Find where the given text appears and provide that cell's center as (x, y) coordinate. 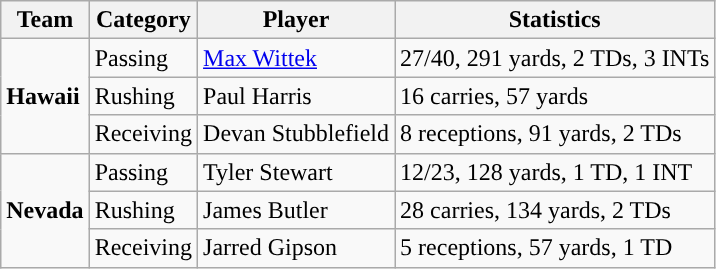
Max Wittek (296, 58)
12/23, 128 yards, 1 TD, 1 INT (555, 172)
James Butler (296, 210)
Nevada (45, 210)
16 carries, 57 yards (555, 96)
27/40, 291 yards, 2 TDs, 3 INTs (555, 58)
28 carries, 134 yards, 2 TDs (555, 210)
Statistics (555, 20)
5 receptions, 57 yards, 1 TD (555, 248)
Paul Harris (296, 96)
Team (45, 20)
Tyler Stewart (296, 172)
Hawaii (45, 96)
Jarred Gipson (296, 248)
Devan Stubblefield (296, 134)
Player (296, 20)
Category (143, 20)
8 receptions, 91 yards, 2 TDs (555, 134)
